Identify which cell holds the provided text, then report its [X, Y] central coordinate. 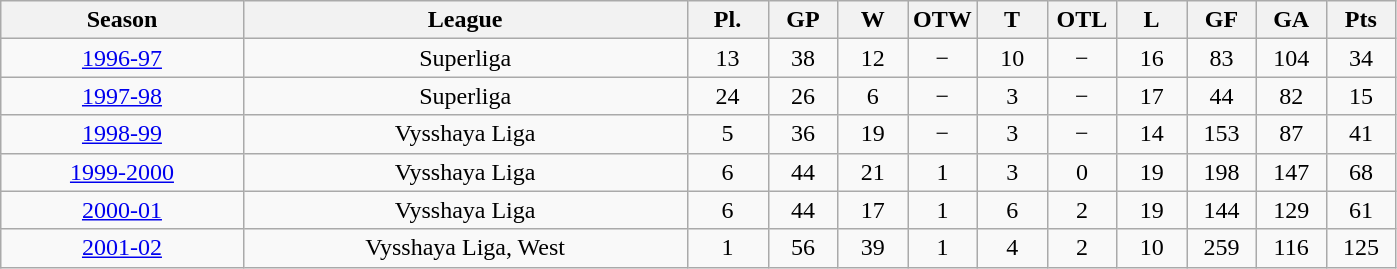
League [465, 20]
61 [1361, 210]
198 [1221, 172]
26 [803, 96]
39 [873, 248]
147 [1291, 172]
82 [1291, 96]
OTW [943, 20]
T [1012, 20]
1999-2000 [122, 172]
2001-02 [122, 248]
1997-98 [122, 96]
38 [803, 58]
1996-97 [122, 58]
13 [728, 58]
104 [1291, 58]
83 [1221, 58]
259 [1221, 248]
153 [1221, 134]
15 [1361, 96]
21 [873, 172]
Pts [1361, 20]
GP [803, 20]
0 [1082, 172]
GA [1291, 20]
144 [1221, 210]
34 [1361, 58]
L [1152, 20]
2000-01 [122, 210]
OTL [1082, 20]
4 [1012, 248]
12 [873, 58]
56 [803, 248]
68 [1361, 172]
36 [803, 134]
GF [1221, 20]
24 [728, 96]
W [873, 20]
129 [1291, 210]
87 [1291, 134]
14 [1152, 134]
Vysshaya Liga, West [465, 248]
5 [728, 134]
Pl. [728, 20]
Season [122, 20]
116 [1291, 248]
41 [1361, 134]
16 [1152, 58]
1998-99 [122, 134]
125 [1361, 248]
